Pinpoint the cell where the given text exists, returning its [X, Y] midpoint coordinate. 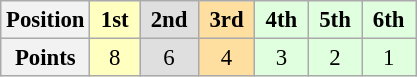
6th [389, 20]
3rd [226, 20]
1st [115, 20]
Position [46, 20]
4 [226, 58]
5th [335, 20]
1 [389, 58]
6 [170, 58]
8 [115, 58]
3 [282, 58]
2nd [170, 20]
Points [46, 58]
2 [335, 58]
4th [282, 20]
